Identify which cell holds the provided text, then report its [x, y] central coordinate. 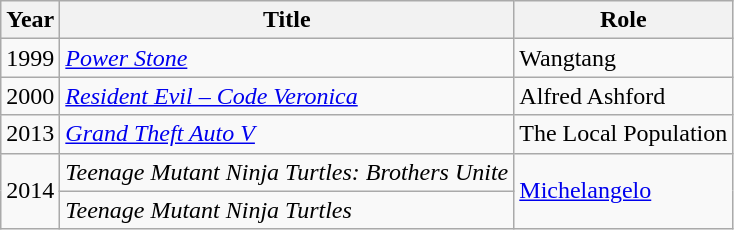
Wangtang [624, 58]
Teenage Mutant Ninja Turtles: Brothers Unite [287, 172]
2000 [30, 96]
Resident Evil – Code Veronica [287, 96]
Role [624, 20]
Grand Theft Auto V [287, 134]
2014 [30, 191]
Title [287, 20]
Michelangelo [624, 191]
1999 [30, 58]
2013 [30, 134]
Teenage Mutant Ninja Turtles [287, 210]
Power Stone [287, 58]
Year [30, 20]
Alfred Ashford [624, 96]
The Local Population [624, 134]
